Search for the cell housing the specified text and yield its (X, Y) center coordinate. 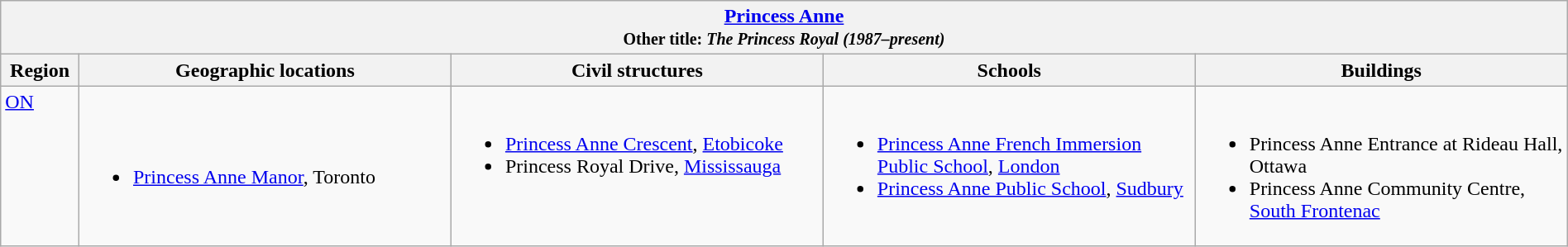
Geographic locations (265, 70)
ON (40, 166)
Princess Anne Entrance at Rideau Hall, OttawaPrincess Anne Community Centre, South Frontenac (1381, 166)
Princess Anne Manor, Toronto (265, 166)
Civil structures (637, 70)
Buildings (1381, 70)
Schools (1009, 70)
Region (40, 70)
Princess AnneOther title: The Princess Royal (1987–present) (784, 28)
Princess Anne Crescent, EtobicokePrincess Royal Drive, Mississauga (637, 166)
Princess Anne French Immersion Public School, LondonPrincess Anne Public School, Sudbury (1009, 166)
